Determine the [X, Y] coordinate at the center of the cell enclosing the given text.  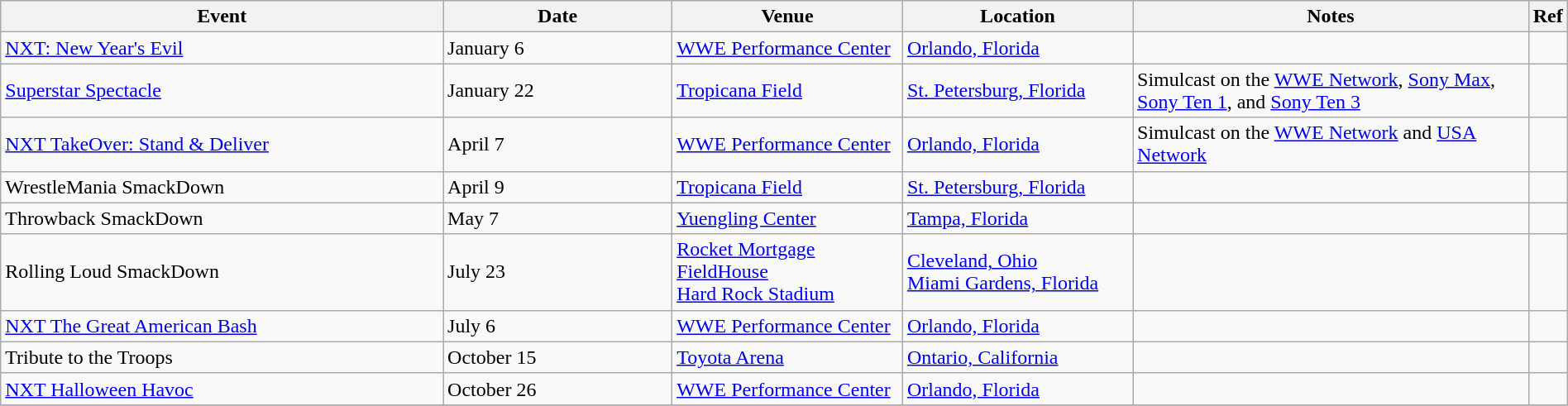
October 15 [557, 357]
Cleveland, OhioMiami Gardens, Florida [1017, 272]
Venue [787, 17]
Ontario, California [1017, 357]
January 6 [557, 48]
Superstar Spectacle [222, 91]
Throwback SmackDown [222, 218]
Notes [1331, 17]
NXT: New Year's Evil [222, 48]
July 23 [557, 272]
Rolling Loud SmackDown [222, 272]
July 6 [557, 326]
Tribute to the Troops [222, 357]
Event [222, 17]
Toyota Arena [787, 357]
Rocket Mortgage FieldHouseHard Rock Stadium [787, 272]
October 26 [557, 389]
April 9 [557, 187]
Date [557, 17]
NXT The Great American Bash [222, 326]
January 22 [557, 91]
May 7 [557, 218]
April 7 [557, 144]
NXT Halloween Havoc [222, 389]
Yuengling Center [787, 218]
Location [1017, 17]
Simulcast on the WWE Network, Sony Max, Sony Ten 1, and Sony Ten 3 [1331, 91]
Tampa, Florida [1017, 218]
Simulcast on the WWE Network and USA Network [1331, 144]
WrestleMania SmackDown [222, 187]
Ref [1548, 17]
NXT TakeOver: Stand & Deliver [222, 144]
